Identify which cell holds the provided text, then report its (X, Y) central coordinate. 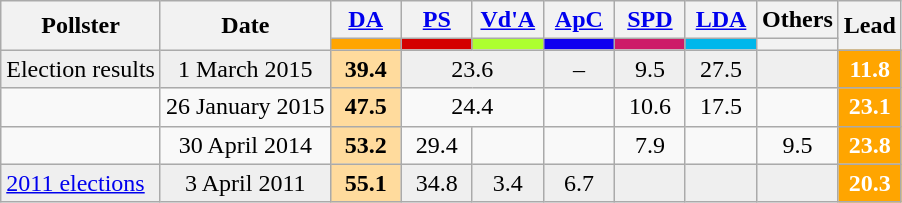
20.3 (870, 183)
30 April 2014 (245, 145)
17.5 (720, 107)
DA (366, 20)
29.4 (436, 145)
Election results (81, 69)
ApC (578, 20)
2011 elections (81, 183)
23.6 (472, 69)
26 January 2015 (245, 107)
34.8 (436, 183)
PS (436, 20)
11.8 (870, 69)
Others (798, 20)
39.4 (366, 69)
3.4 (508, 183)
27.5 (720, 69)
Lead (870, 26)
Date (245, 26)
– (578, 69)
47.5 (366, 107)
LDA (720, 20)
1 March 2015 (245, 69)
7.9 (650, 145)
55.1 (366, 183)
24.4 (472, 107)
10.6 (650, 107)
SPD (650, 20)
53.2 (366, 145)
3 April 2011 (245, 183)
Vd'A (508, 20)
Pollster (81, 26)
6.7 (578, 183)
23.8 (870, 145)
23.1 (870, 107)
